From the cell containing the given text, extract its center point as [x, y] coordinate. 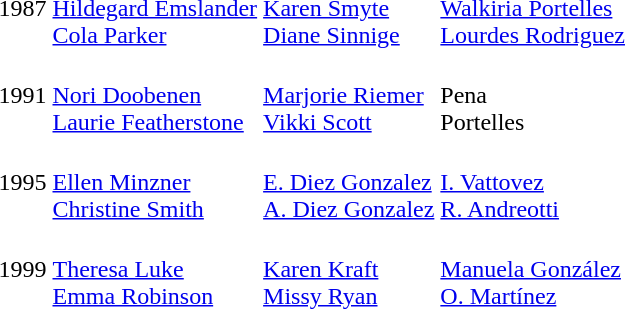
Ellen MinznerChristine Smith [155, 182]
E. Diez GonzalezA. Diez Gonzalez [349, 182]
Nori DoobenenLaurie Featherstone [155, 95]
Marjorie RiemerVikki Scott [349, 95]
